Provide the (x, y) coordinate of the cell's center where the given text is located.  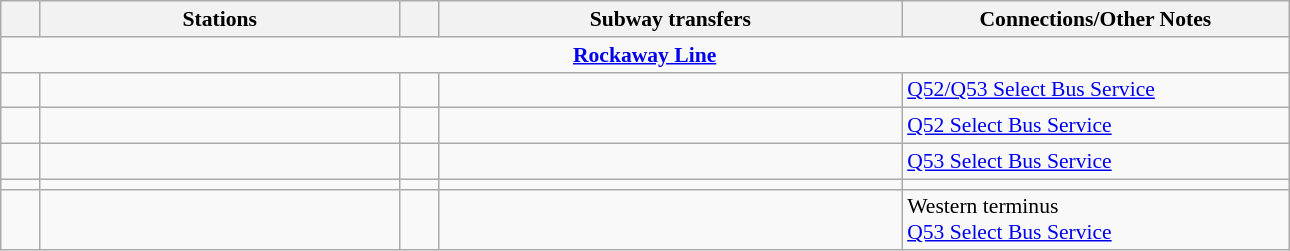
Rockaway Line (645, 55)
Connections/Other Notes (1095, 19)
Stations (220, 19)
Western terminusQ53 Select Bus Service (1095, 220)
Q52 Select Bus Service (1095, 126)
Q53 Select Bus Service (1095, 162)
Subway transfers (671, 19)
Q52/Q53 Select Bus Service (1095, 90)
